Identify which cell holds the provided text, then report its [X, Y] central coordinate. 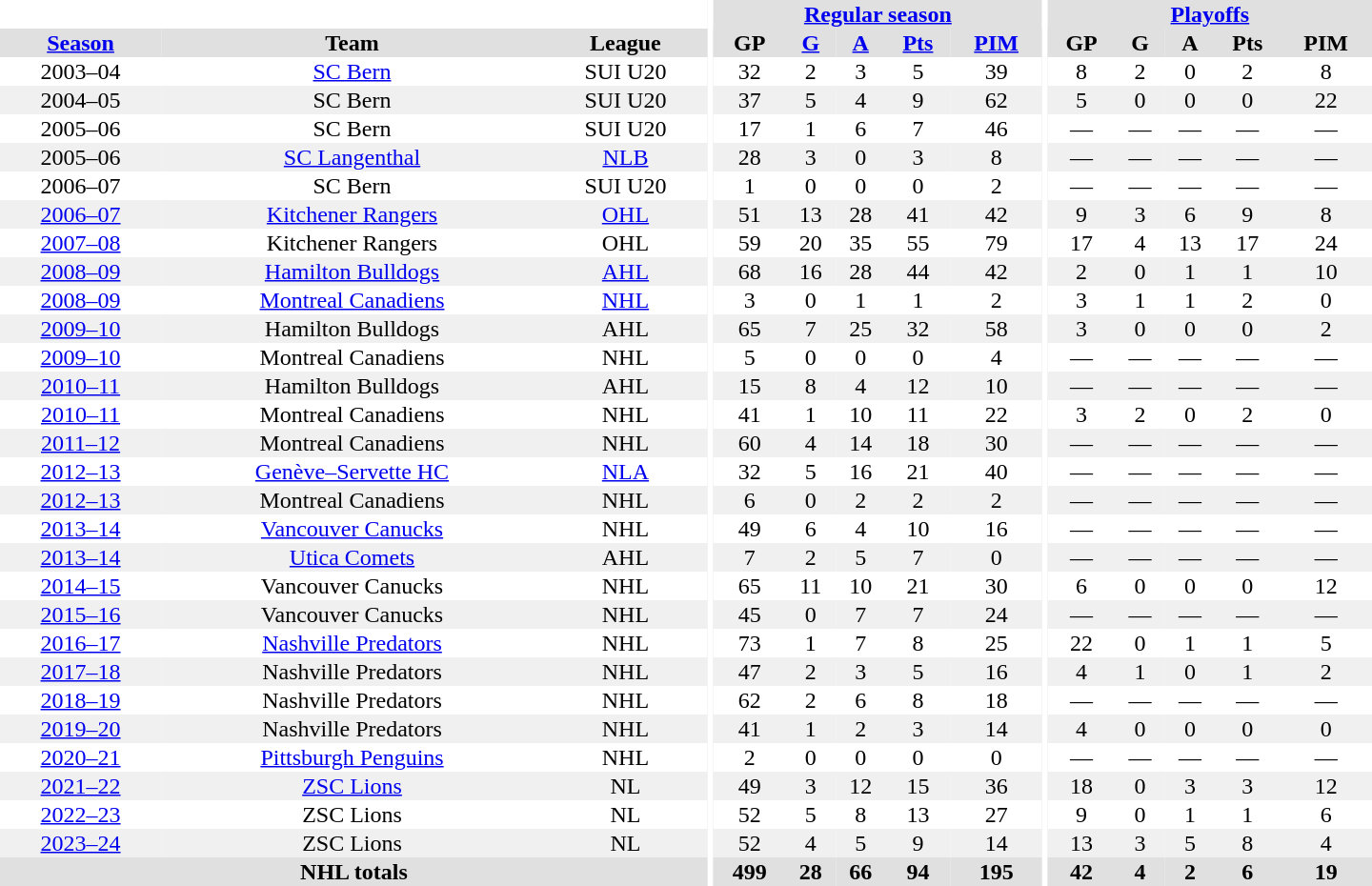
2023–24 [80, 843]
45 [750, 614]
Season [80, 43]
19 [1326, 872]
2017–18 [80, 672]
37 [750, 100]
Genève–Servette HC [353, 472]
46 [997, 129]
79 [997, 243]
39 [997, 71]
NHL totals [354, 872]
35 [860, 243]
47 [750, 672]
2020–21 [80, 757]
66 [860, 872]
40 [997, 472]
60 [750, 443]
Team [353, 43]
44 [918, 272]
Playoffs [1210, 14]
League [625, 43]
2014–15 [80, 586]
Utica Comets [353, 557]
195 [997, 872]
2018–19 [80, 700]
SC Langenthal [353, 157]
Pittsburgh Penguins [353, 757]
51 [750, 214]
2011–12 [80, 443]
55 [918, 243]
2007–08 [80, 243]
68 [750, 272]
499 [750, 872]
94 [918, 872]
59 [750, 243]
NLB [625, 157]
2015–16 [80, 614]
NLA [625, 472]
2021–22 [80, 786]
2016–17 [80, 643]
20 [811, 243]
2004–05 [80, 100]
27 [997, 815]
36 [997, 786]
58 [997, 329]
2019–20 [80, 729]
2022–23 [80, 815]
Regular season [878, 14]
73 [750, 643]
2003–04 [80, 71]
